Output the [X, Y] coordinate of the center of the cell containing the given text.  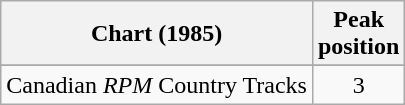
Canadian RPM Country Tracks [157, 85]
Peakposition [358, 34]
3 [358, 85]
Chart (1985) [157, 34]
